Search for the cell housing the specified text and yield its [X, Y] center coordinate. 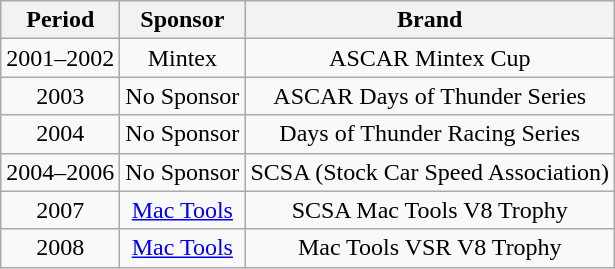
ASCAR Mintex Cup [430, 58]
2004–2006 [60, 172]
2007 [60, 210]
Period [60, 20]
ASCAR Days of Thunder Series [430, 96]
2003 [60, 96]
2004 [60, 134]
Brand [430, 20]
2001–2002 [60, 58]
SCSA (Stock Car Speed Association) [430, 172]
2008 [60, 248]
SCSA Mac Tools V8 Trophy [430, 210]
Mac Tools VSR V8 Trophy [430, 248]
Mintex [182, 58]
Days of Thunder Racing Series [430, 134]
Sponsor [182, 20]
